Scan for the cell matching the given text and deliver its [X, Y] coordinate at center. 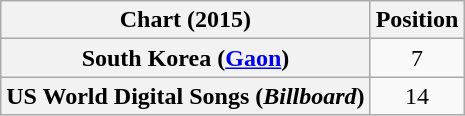
14 [417, 96]
US World Digital Songs (Billboard) [186, 96]
7 [417, 58]
South Korea (Gaon) [186, 58]
Position [417, 20]
Chart (2015) [186, 20]
